Identify which cell holds the provided text, then report its [x, y] central coordinate. 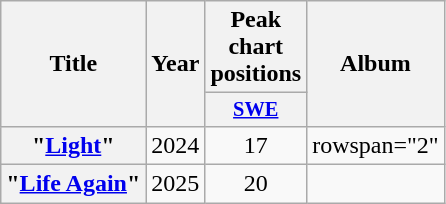
17 [256, 145]
Peak chart positions [256, 47]
Year [176, 64]
Title [74, 64]
rowspan="2" [376, 145]
Album [376, 64]
"Life Again" [74, 184]
SWE [256, 110]
"Light" [74, 145]
2025 [176, 184]
20 [256, 184]
2024 [176, 145]
